Extract the [x, y] coordinate from the center of the cell holding the provided text.  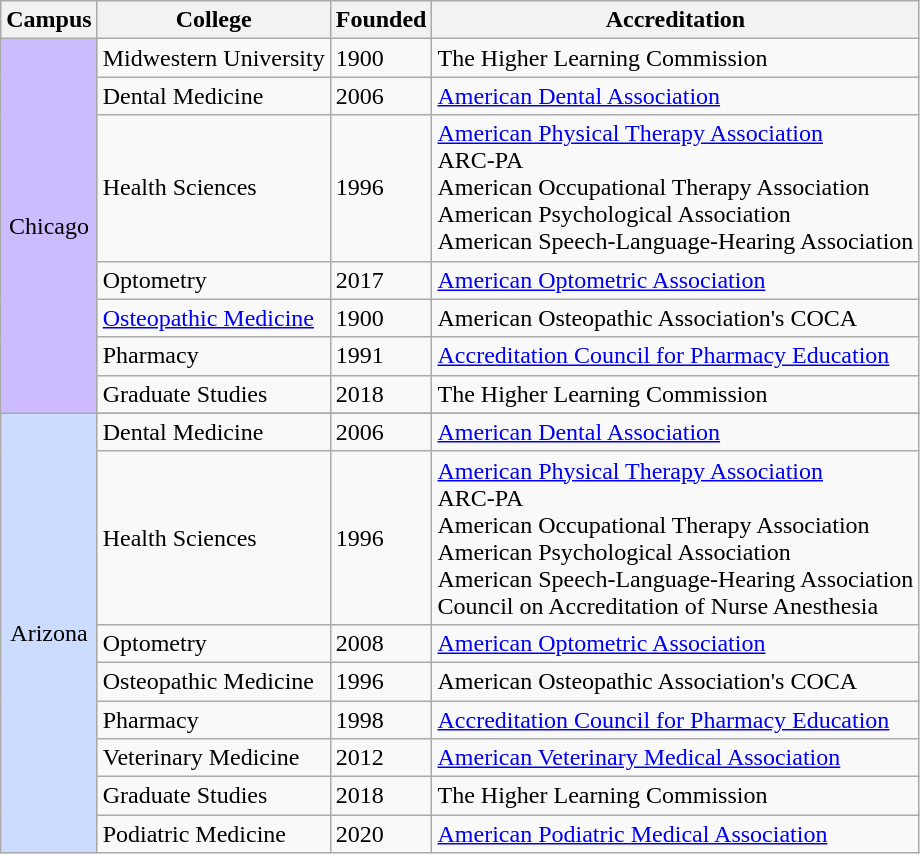
1998 [381, 719]
2017 [381, 280]
Founded [381, 20]
American Veterinary Medical Association [676, 758]
2012 [381, 758]
Veterinary Medicine [214, 758]
2020 [381, 834]
Podiatric Medicine [214, 834]
Arizona [49, 633]
Midwestern University [214, 58]
Chicago [49, 226]
1991 [381, 356]
College [214, 20]
2008 [381, 643]
Campus [49, 20]
American Podiatric Medical Association [676, 834]
Accreditation [676, 20]
